Capture the cell that displays the provided text and extract its [X, Y] central coordinate. 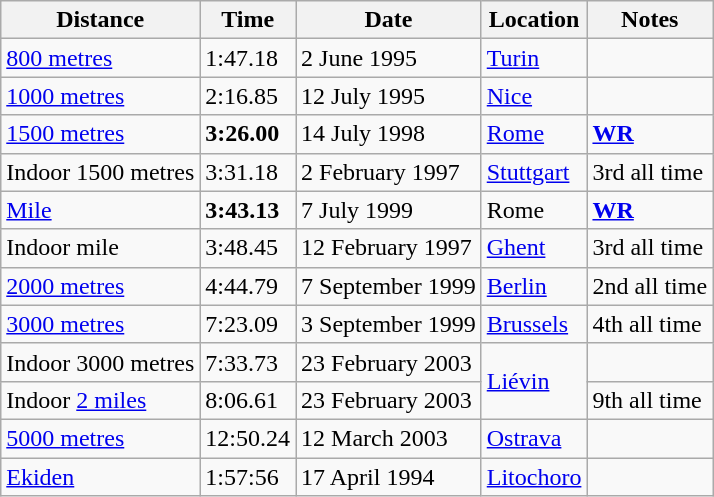
2 February 1997 [389, 172]
12 March 2003 [389, 438]
Litochoro [534, 477]
3:48.45 [248, 248]
3:43.13 [248, 210]
Ekiden [100, 477]
800 metres [100, 58]
1:47.18 [248, 58]
5000 metres [100, 438]
2:16.85 [248, 96]
Mile [100, 210]
17 April 1994 [389, 477]
7 July 1999 [389, 210]
Ostrava [534, 438]
8:06.61 [248, 400]
4th all time [650, 324]
4:44.79 [248, 286]
2nd all time [650, 286]
12:50.24 [248, 438]
3:26.00 [248, 134]
Indoor 1500 metres [100, 172]
12 July 1995 [389, 96]
7 September 1999 [389, 286]
Time [248, 20]
Turin [534, 58]
Nice [534, 96]
Indoor 2 miles [100, 400]
Berlin [534, 286]
3 September 1999 [389, 324]
7:23.09 [248, 324]
9th all time [650, 400]
Date [389, 20]
Stuttgart [534, 172]
1:57:56 [248, 477]
1000 metres [100, 96]
1500 metres [100, 134]
7:33.73 [248, 362]
Brussels [534, 324]
3:31.18 [248, 172]
2 June 1995 [389, 58]
Ghent [534, 248]
Notes [650, 20]
Indoor mile [100, 248]
12 February 1997 [389, 248]
14 July 1998 [389, 134]
Liévin [534, 381]
Distance [100, 20]
Location [534, 20]
2000 metres [100, 286]
Indoor 3000 metres [100, 362]
3000 metres [100, 324]
